Provide the (X, Y) coordinate of the cell's center where the given text is located.  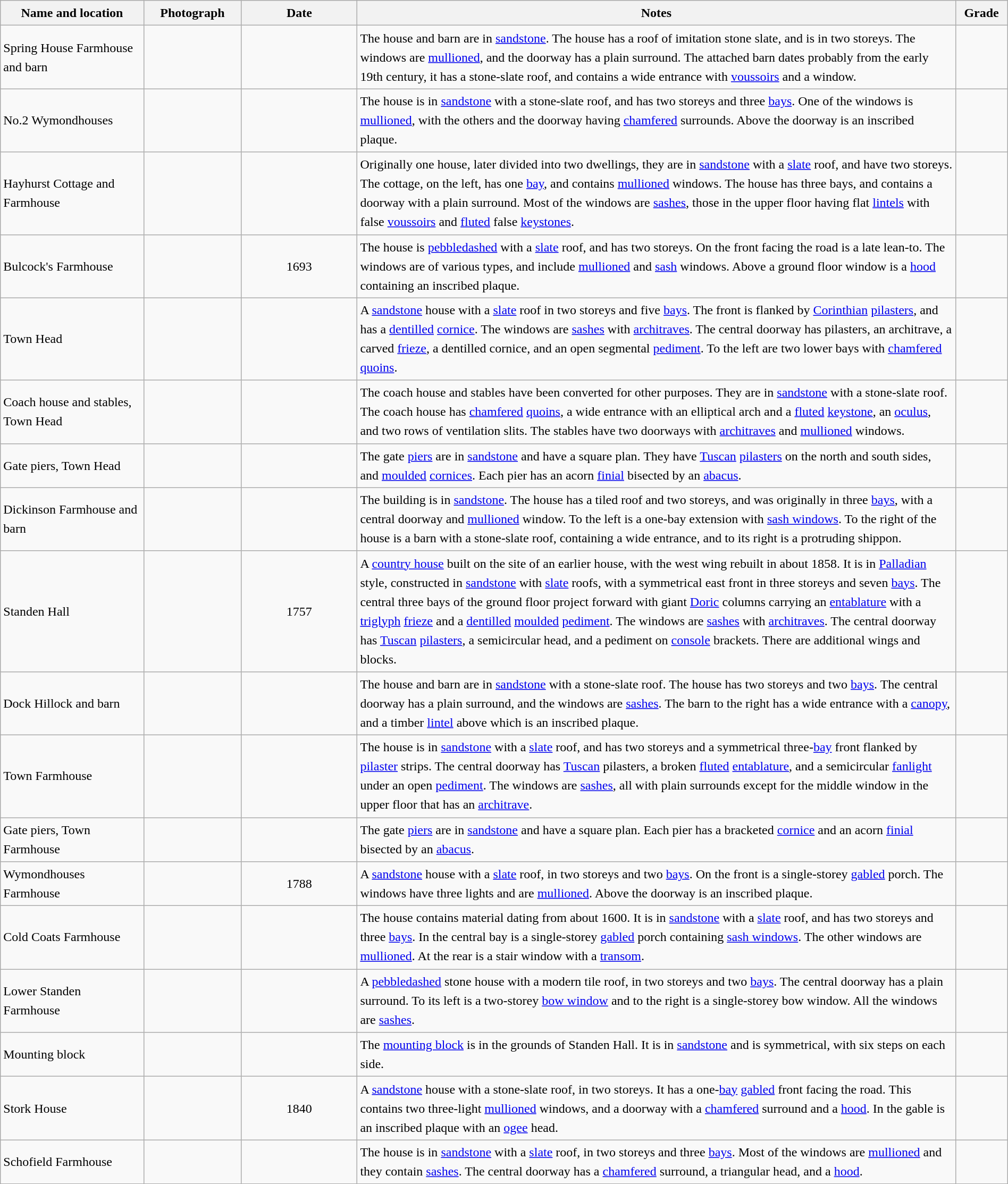
Bulcock's Farmhouse (72, 266)
Grade (981, 13)
1840 (299, 1108)
Cold Coats Farmhouse (72, 938)
1757 (299, 611)
Town Farmhouse (72, 776)
1693 (299, 266)
Gate piers, Town Head (72, 466)
Name and location (72, 13)
Dickinson Farmhouse and barn (72, 519)
Photograph (192, 13)
Spring House Farmhouse and barn (72, 57)
Standen Hall (72, 611)
Town Head (72, 339)
Date (299, 13)
Notes (656, 13)
No.2 Wymondhouses (72, 120)
The gate piers are in sandstone and have a square plan. Each pier has a bracketed cornice and an acorn finial bisected by an abacus. (656, 840)
Wymondhouses Farmhouse (72, 884)
1788 (299, 884)
Dock Hillock and barn (72, 703)
Mounting block (72, 1055)
Hayhurst Cottage and Farmhouse (72, 194)
The mounting block is in the grounds of Standen Hall. It is in sandstone and is symmetrical, with six steps on each side. (656, 1055)
Lower Standen Farmhouse (72, 1001)
Stork House (72, 1108)
Coach house and stables, Town Head (72, 412)
Gate piers, Town Farmhouse (72, 840)
Schofield Farmhouse (72, 1162)
